From the cell containing the given text, extract its center point as (x, y) coordinate. 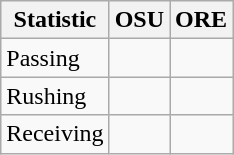
ORE (202, 20)
Statistic (55, 20)
Passing (55, 58)
OSU (139, 20)
Rushing (55, 96)
Receiving (55, 134)
